Locate the cell with the specified text and output its (x, y) center coordinate. 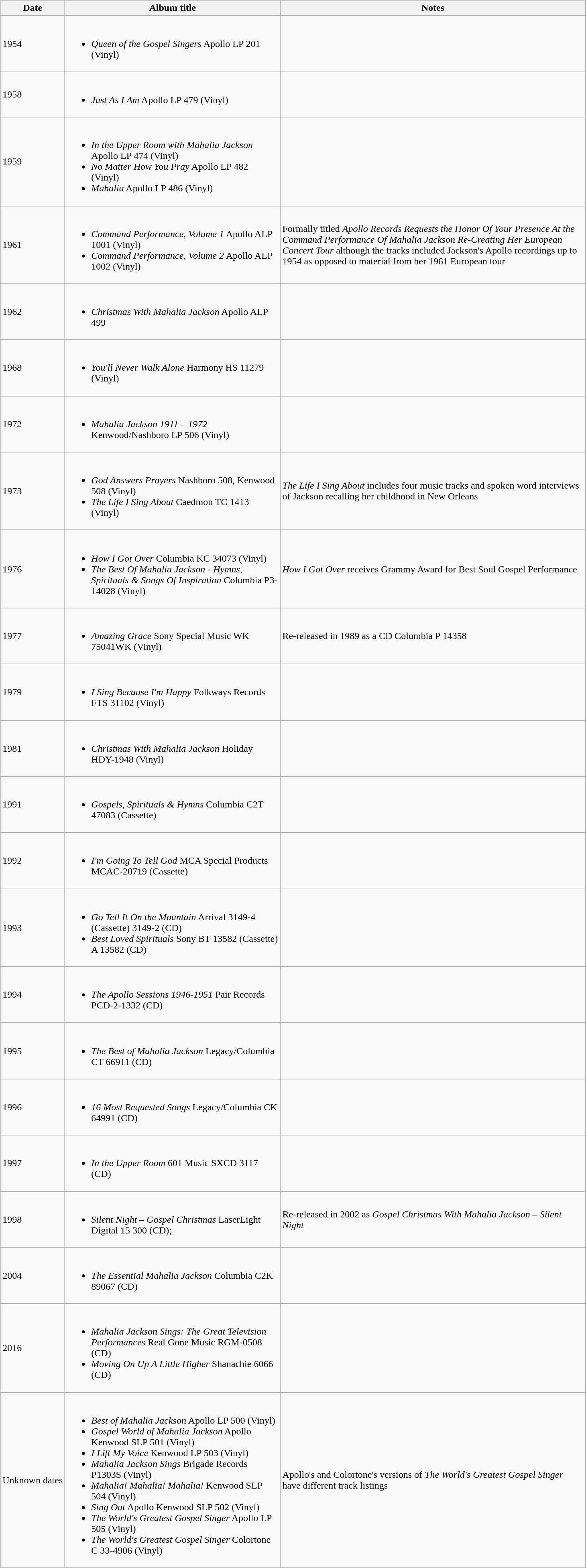
1994 (33, 995)
In the Upper Room 601 Music SXCD 3117 (CD) (173, 1163)
Queen of the Gospel Singers Apollo LP 201 (Vinyl) (173, 44)
Mahalia Jackson Sings: The Great Television Performances Real Gone Music RGM-0508 (CD)Moving On Up A Little Higher Shanachie 6066 (CD) (173, 1348)
Go Tell It On the Mountain Arrival 3149-4 (Cassette) 3149-2 (CD)Best Loved Spirituals Sony BT 13582 (Cassette) A 13582 (CD) (173, 928)
1959 (33, 161)
Re-released in 1989 as a CD Columbia P 14358 (433, 636)
1962 (33, 312)
I Sing Because I'm Happy Folkways Records FTS 31102 (Vinyl) (173, 692)
The Apollo Sessions 1946-1951 Pair Records PCD-2-1332 (CD) (173, 995)
Unknown dates (33, 1480)
Album title (173, 8)
Apollo's and Colortone's versions of The World's Greatest Gospel Singer have different track listings (433, 1480)
Amazing Grace Sony Special Music WK 75041WK (Vinyl) (173, 636)
In the Upper Room with Mahalia Jackson Apollo LP 474 (Vinyl)No Matter How You Pray Apollo LP 482 (Vinyl)Mahalia Apollo LP 486 (Vinyl) (173, 161)
Gospels, Spirituals & Hymns Columbia C2T 47083 (Cassette) (173, 805)
2004 (33, 1276)
Mahalia Jackson 1911 – 1972 Kenwood/Nashboro LP 506 (Vinyl) (173, 424)
You'll Never Walk Alone Harmony HS 11279 (Vinyl) (173, 368)
The Best of Mahalia Jackson Legacy/Columbia CT 66911 (CD) (173, 1051)
Silent Night – Gospel Christmas LaserLight Digital 15 300 (CD); (173, 1219)
2016 (33, 1348)
1981 (33, 749)
1995 (33, 1051)
1991 (33, 805)
1979 (33, 692)
Christmas With Mahalia Jackson Holiday HDY-1948 (Vinyl) (173, 749)
God Answers Prayers Nashboro 508, Kenwood 508 (Vinyl)The Life I Sing About Caedmon TC 1413 (Vinyl) (173, 491)
How I Got Over receives Grammy Award for Best Soul Gospel Performance (433, 569)
1992 (33, 861)
1968 (33, 368)
1993 (33, 928)
1998 (33, 1219)
Command Performance, Volume 1 Apollo ALP 1001 (Vinyl)Command Performance, Volume 2 Apollo ALP 1002 (Vinyl) (173, 245)
Just As I Am Apollo LP 479 (Vinyl) (173, 95)
1958 (33, 95)
1977 (33, 636)
1973 (33, 491)
1954 (33, 44)
1976 (33, 569)
Re-released in 2002 as Gospel Christmas With Mahalia Jackson – Silent Night (433, 1219)
How I Got Over Columbia KC 34073 (Vinyl)The Best Of Mahalia Jackson - Hymns, Spirituals & Songs Of Inspiration Columbia P3-14028 (Vinyl) (173, 569)
1997 (33, 1163)
The Essential Mahalia Jackson Columbia C2K 89067 (CD) (173, 1276)
1961 (33, 245)
The Life I Sing About includes four music tracks and spoken word interviews of Jackson recalling her childhood in New Orleans (433, 491)
Notes (433, 8)
Date (33, 8)
Christmas With Mahalia Jackson Apollo ALP 499 (173, 312)
I'm Going To Tell God MCA Special Products MCAC-20719 (Cassette) (173, 861)
16 Most Requested Songs Legacy/Columbia CK 64991 (CD) (173, 1107)
1972 (33, 424)
1996 (33, 1107)
